Pinpoint the cell where the given text exists, returning its [X, Y] midpoint coordinate. 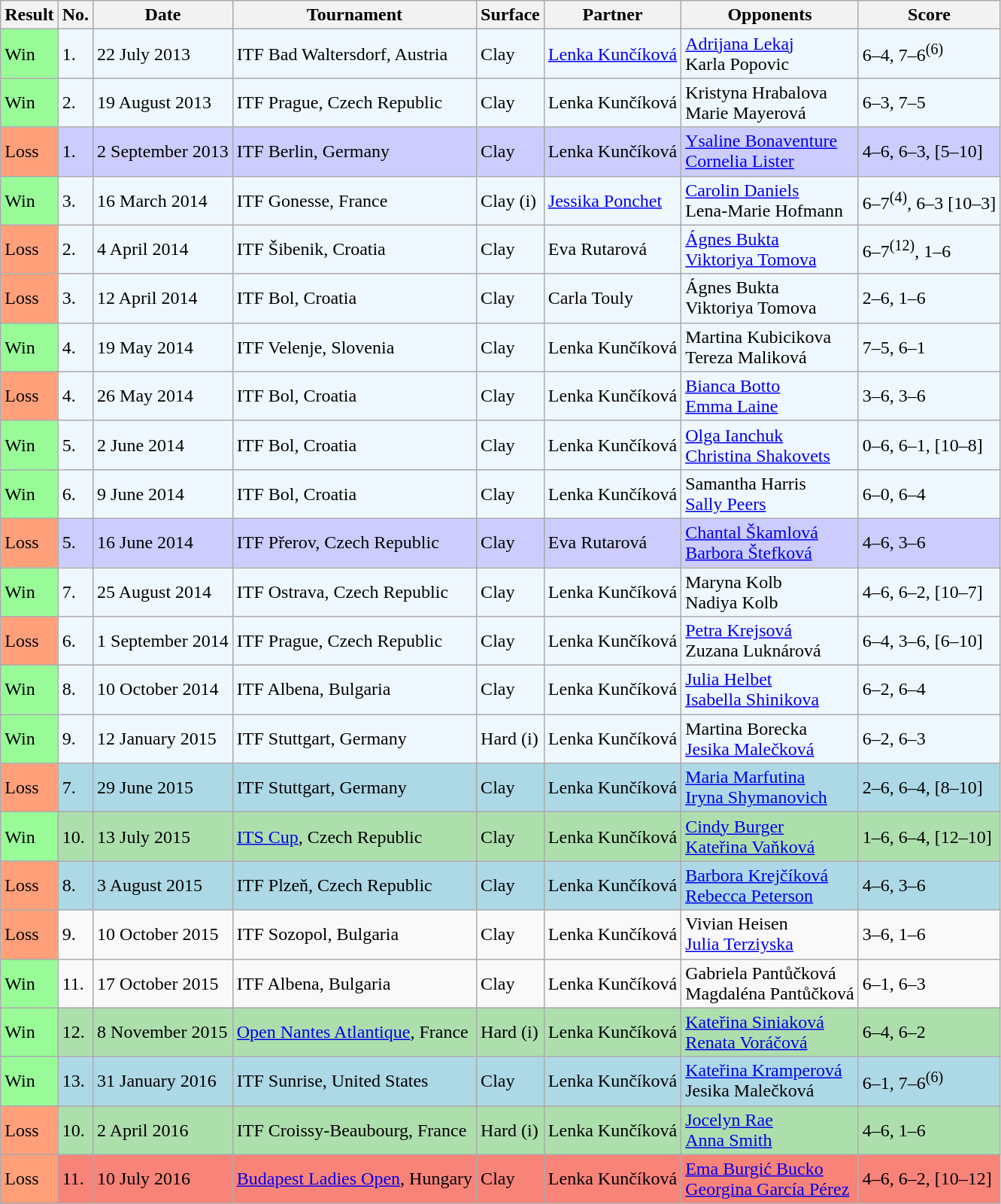
31 January 2016 [163, 1081]
ITF Gonesse, France [354, 200]
Adrijana Lekaj Karla Popovic [770, 54]
Vivian Heisen Julia Terziyska [770, 934]
29 June 2015 [163, 788]
Score [929, 15]
19 May 2014 [163, 347]
25 August 2014 [163, 591]
Chantal Škamlová Barbora Štefková [770, 543]
ITF Berlin, Germany [354, 152]
3 August 2015 [163, 886]
2 June 2014 [163, 445]
Samantha Harris Sally Peers [770, 493]
10 October 2015 [163, 934]
Date [163, 15]
1 September 2014 [163, 641]
6–2, 6–3 [929, 738]
Surface [511, 15]
4–6, 6–2, [10–12] [929, 1179]
2 April 2016 [163, 1130]
ITF Croissy-Beaubourg, France [354, 1130]
13. [75, 1081]
22 July 2013 [163, 54]
Jessika Ponchet [612, 200]
13 July 2015 [163, 836]
10 October 2014 [163, 690]
10 July 2016 [163, 1179]
6–7(12), 1–6 [929, 250]
4–6, 6–2, [10–7] [929, 591]
12. [75, 1032]
16 June 2014 [163, 543]
26 May 2014 [163, 396]
12 January 2015 [163, 738]
4–6, 6–3, [5–10] [929, 152]
Jocelyn Rae Anna Smith [770, 1130]
Open Nantes Atlantique, France [354, 1032]
3–6, 3–6 [929, 396]
19 August 2013 [163, 102]
Ema Burgić Bucko Georgina García Pérez [770, 1179]
Kateřina Siniaková Renata Voráčová [770, 1032]
Budapest Ladies Open, Hungary [354, 1179]
ITF Šibenik, Croatia [354, 250]
Martina Kubicikova Tereza Maliková [770, 347]
Martina Borecka Jesika Malečková [770, 738]
Barbora Krejčíková Rebecca Peterson [770, 886]
6–4, 7–6(6) [929, 54]
ITF Sunrise, United States [354, 1081]
2–6, 1–6 [929, 298]
Clay (i) [511, 200]
Opponents [770, 15]
ITF Bad Waltersdorf, Austria [354, 54]
Maria Marfutina Iryna Shymanovich [770, 788]
Kristyna Hrabalova Marie Mayerová [770, 102]
Carolin Daniels Lena-Marie Hofmann [770, 200]
7–5, 6–1 [929, 347]
Kateřina Kramperová Jesika Malečková [770, 1081]
ITF Plzeň, Czech Republic [354, 886]
Partner [612, 15]
2–6, 6–4, [8–10] [929, 788]
9 June 2014 [163, 493]
Gabriela Pantůčková Magdaléna Pantůčková [770, 984]
Maryna Kolb Nadiya Kolb [770, 591]
Bianca Botto Emma Laine [770, 396]
8 November 2015 [163, 1032]
Olga Ianchuk Christina Shakovets [770, 445]
ITS Cup, Czech Republic [354, 836]
ITF Velenje, Slovenia [354, 347]
6–4, 6–2 [929, 1032]
6–2, 6–4 [929, 690]
ITF Sozopol, Bulgaria [354, 934]
4 April 2014 [163, 250]
16 March 2014 [163, 200]
6–7(4), 6–3 [10–3] [929, 200]
6–0, 6–4 [929, 493]
6–3, 7–5 [929, 102]
Cindy Burger Kateřina Vaňková [770, 836]
Petra Krejsová Zuzana Luknárová [770, 641]
0–6, 6–1, [10–8] [929, 445]
Ysaline Bonaventure Cornelia Lister [770, 152]
Tournament [354, 15]
Carla Touly [612, 298]
1–6, 6–4, [12–10] [929, 836]
6–1, 7–6(6) [929, 1081]
4–6, 1–6 [929, 1130]
ITF Ostrava, Czech Republic [354, 591]
ITF Přerov, Czech Republic [354, 543]
6–1, 6–3 [929, 984]
No. [75, 15]
12 April 2014 [163, 298]
2 September 2013 [163, 152]
3–6, 1–6 [929, 934]
6–4, 3–6, [6–10] [929, 641]
Result [29, 15]
17 October 2015 [163, 984]
Julia Helbet Isabella Shinikova [770, 690]
